Scan for the cell matching the given text and deliver its [X, Y] coordinate at center. 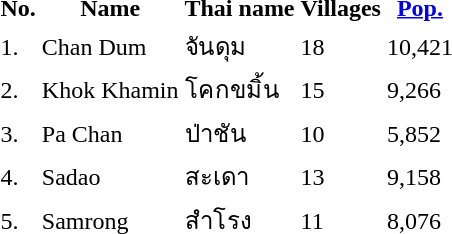
Sadao [110, 176]
15 [340, 90]
Khok Khamin [110, 90]
ป่าชัน [240, 133]
จันดุม [240, 46]
Chan Dum [110, 46]
Pa Chan [110, 133]
18 [340, 46]
13 [340, 176]
10 [340, 133]
สะเดา [240, 176]
โคกขมิ้น [240, 90]
